Return the [x, y] coordinate for the center point of the cell that contains the specified text.  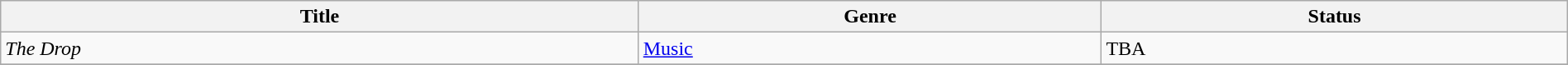
Title [319, 17]
Status [1335, 17]
Genre [870, 17]
The Drop [319, 48]
TBA [1335, 48]
Music [870, 48]
